Extract the [X, Y] coordinate from the center of the cell holding the provided text.  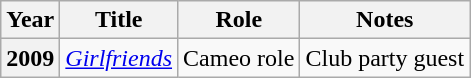
Club party guest [385, 58]
Role [239, 20]
Cameo role [239, 58]
Title [119, 20]
Year [30, 20]
Girlfriends [119, 58]
Notes [385, 20]
2009 [30, 58]
